Locate the cell with the specified text and output its [X, Y] center coordinate. 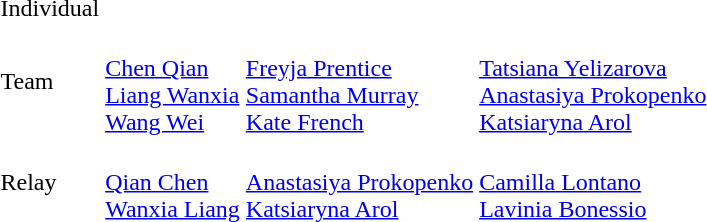
Freyja PrenticeSamantha MurrayKate French [359, 82]
Chen QianLiang WanxiaWang Wei [173, 82]
